Search for the cell housing the specified text and yield its [X, Y] center coordinate. 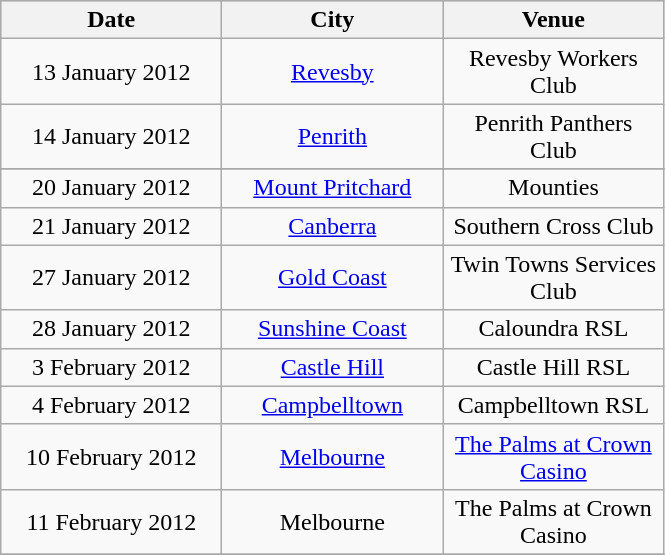
Revesby Workers Club [554, 72]
Mounties [554, 188]
Penrith Panthers Club [554, 136]
Twin Towns Services Club [554, 278]
14 January 2012 [112, 136]
Campbelltown RSL [554, 405]
Campbelltown [332, 405]
11 February 2012 [112, 522]
City [332, 20]
Caloundra RSL [554, 329]
Castle Hill [332, 367]
Canberra [332, 226]
Venue [554, 20]
10 February 2012 [112, 456]
Date [112, 20]
Sunshine Coast [332, 329]
Gold Coast [332, 278]
4 February 2012 [112, 405]
Revesby [332, 72]
21 January 2012 [112, 226]
13 January 2012 [112, 72]
20 January 2012 [112, 188]
27 January 2012 [112, 278]
Southern Cross Club [554, 226]
28 January 2012 [112, 329]
Mount Pritchard [332, 188]
Penrith [332, 136]
3 February 2012 [112, 367]
Castle Hill RSL [554, 367]
